Scan for the cell matching the given text and deliver its [x, y] coordinate at center. 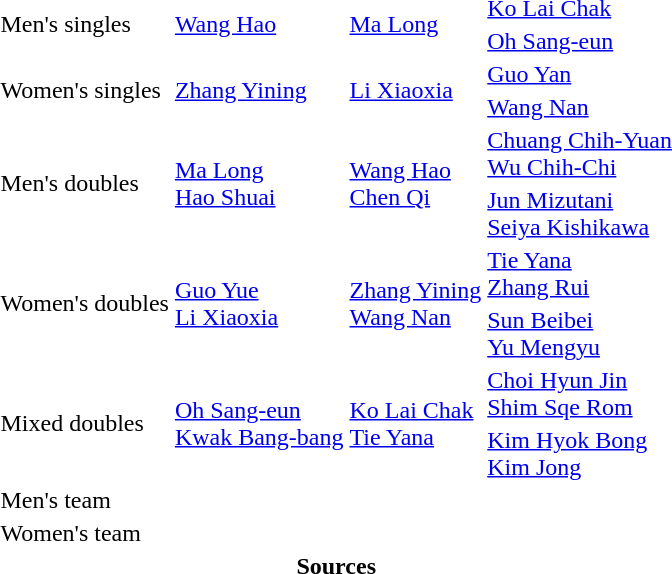
Wang Hao Chen Qi [416, 184]
Guo Yue Li Xiaoxia [259, 304]
Ma Long Hao Shuai [259, 184]
Zhang Yining Wang Nan [416, 304]
Ko Lai Chak Tie Yana [416, 424]
Li Xiaoxia [416, 90]
Zhang Yining [259, 90]
Oh Sang-eun Kwak Bang-bang [259, 424]
